Identify which cell holds the provided text, then report its [x, y] central coordinate. 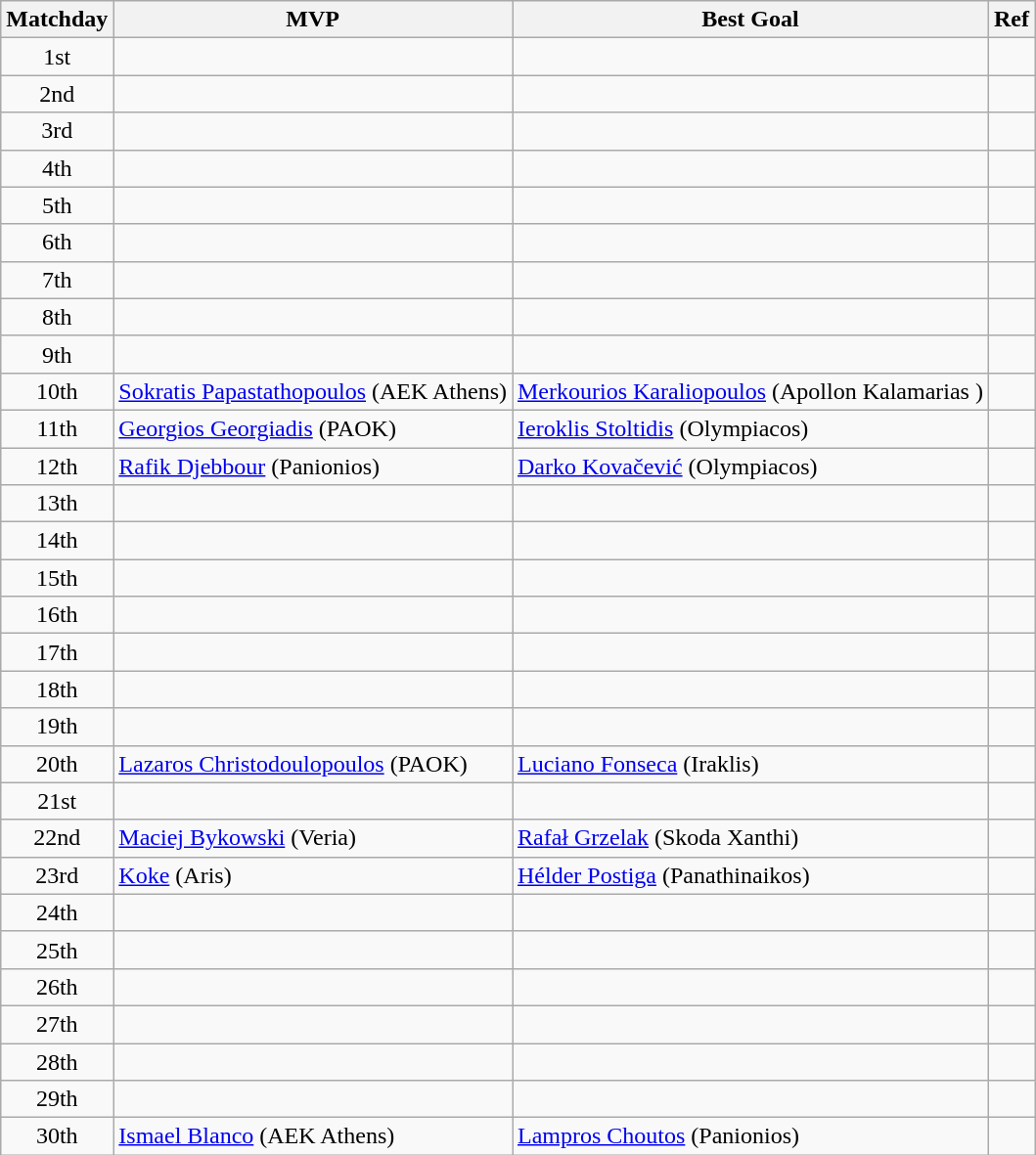
Maciej Bykowski (Veria) [313, 838]
10th [57, 391]
Darko Kovačević (Olympiacos) [751, 466]
Georgios Georgiadis (PAOK) [313, 428]
6th [57, 243]
23rd [57, 875]
Sokratis Papastathopoulos (AEK Athens) [313, 391]
Merkourios Karaliopoulos (Apollon Kalamarias ) [751, 391]
2nd [57, 94]
17th [57, 652]
30th [57, 1136]
27th [57, 1024]
13th [57, 504]
20th [57, 764]
Luciano Fonseca (Iraklis) [751, 764]
16th [57, 615]
Matchday [57, 20]
Rafał Grzelak (Skoda Xanthi) [751, 838]
Ref [1012, 20]
1st [57, 57]
Best Goal [751, 20]
MVP [313, 20]
14th [57, 541]
Koke (Aris) [313, 875]
19th [57, 727]
Ismael Blanco (AEK Athens) [313, 1136]
5th [57, 205]
11th [57, 428]
15th [57, 578]
21st [57, 801]
18th [57, 689]
Rafik Djebbour (Panionios) [313, 466]
Ieroklis Stoltidis (Olympiacos) [751, 428]
26th [57, 987]
3rd [57, 131]
25th [57, 950]
9th [57, 354]
Lampros Choutos (Panionios) [751, 1136]
Hélder Postiga (Panathinaikos) [751, 875]
22nd [57, 838]
7th [57, 280]
24th [57, 912]
12th [57, 466]
8th [57, 317]
Lazaros Christodoulopoulos (PAOK) [313, 764]
29th [57, 1099]
4th [57, 168]
28th [57, 1061]
